For the text-containing cell, return its midpoint in [X, Y] coordinate format. 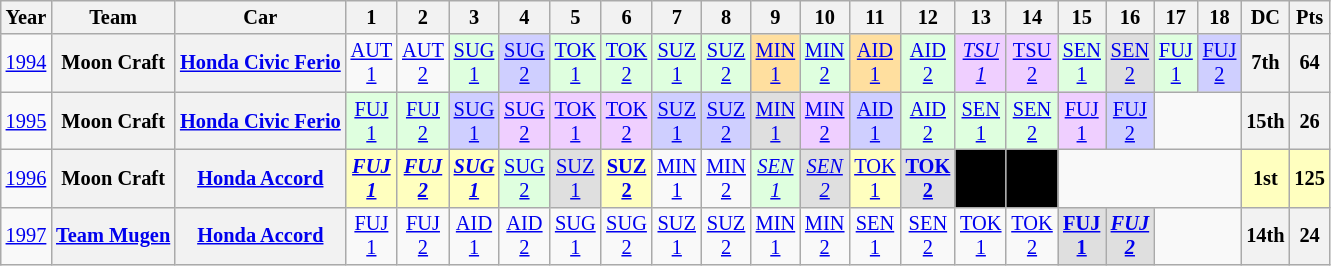
Car [260, 17]
2 [423, 17]
5 [576, 17]
8 [726, 17]
1997 [26, 236]
4 [524, 17]
16 [1130, 17]
TSU1 [980, 63]
15th [1265, 121]
9 [776, 17]
3 [474, 17]
15 [1082, 17]
AUT2 [423, 63]
1st [1265, 178]
14th [1265, 236]
Year [26, 17]
12 [928, 17]
Pts [1309, 17]
11 [874, 17]
7th [1265, 63]
13 [980, 17]
24 [1309, 236]
TSU2 [1032, 63]
26 [1309, 121]
125 [1309, 178]
DC [1265, 17]
1996 [26, 178]
Team [113, 17]
1 [372, 17]
7 [676, 17]
64 [1309, 63]
6 [626, 17]
AUT1 [372, 63]
1994 [26, 63]
10 [824, 17]
14 [1032, 17]
Team Mugen [113, 236]
1995 [26, 121]
18 [1220, 17]
17 [1176, 17]
